Output the (X, Y) coordinate of the center of the cell containing the given text.  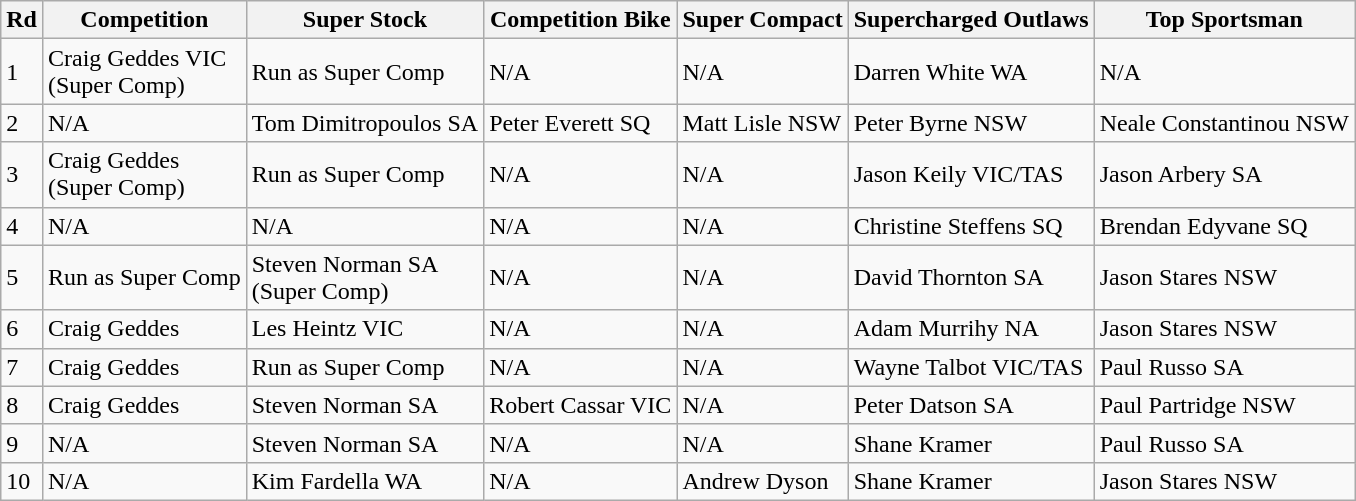
Top Sportsman (1224, 20)
Supercharged Outlaws (971, 20)
Super Compact (762, 20)
Matt Lisle NSW (762, 123)
Craig Geddes(Super Comp) (144, 174)
Robert Cassar VIC (580, 405)
Les Heintz VIC (364, 329)
Craig Geddes VIC(Super Comp) (144, 72)
Darren White WA (971, 72)
Andrew Dyson (762, 481)
Jason Arbery SA (1224, 174)
Kim Fardella WA (364, 481)
Peter Byrne NSW (971, 123)
Peter Everett SQ (580, 123)
Paul Partridge NSW (1224, 405)
David Thornton SA (971, 278)
Christine Steffens SQ (971, 226)
Competition (144, 20)
3 (22, 174)
9 (22, 443)
Tom Dimitropoulos SA (364, 123)
Steven Norman SA(Super Comp) (364, 278)
Wayne Talbot VIC/TAS (971, 367)
10 (22, 481)
6 (22, 329)
Neale Constantinou NSW (1224, 123)
Brendan Edyvane SQ (1224, 226)
Jason Keily VIC/TAS (971, 174)
1 (22, 72)
Competition Bike (580, 20)
5 (22, 278)
Rd (22, 20)
4 (22, 226)
2 (22, 123)
8 (22, 405)
7 (22, 367)
Adam Murrihy NA (971, 329)
Peter Datson SA (971, 405)
Super Stock (364, 20)
